Provide the [X, Y] coordinate of the cell's center where the given text is located.  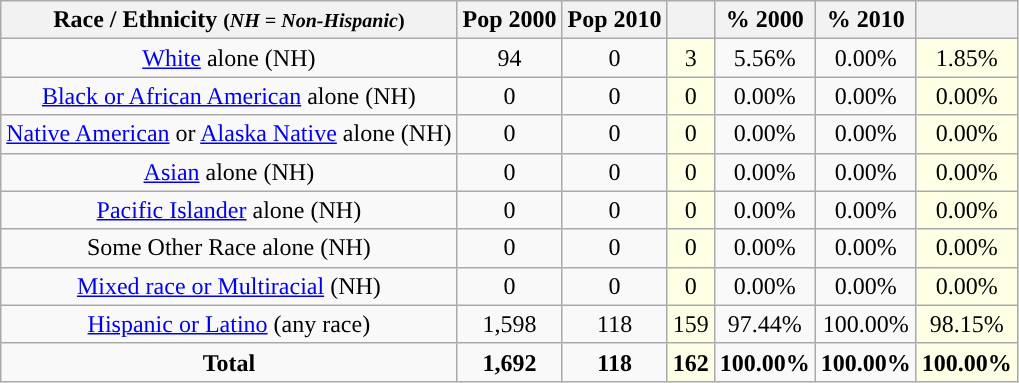
% 2000 [764, 20]
1,598 [510, 324]
98.15% [966, 324]
Total [229, 362]
% 2010 [866, 20]
Black or African American alone (NH) [229, 96]
162 [690, 362]
5.56% [764, 58]
Some Other Race alone (NH) [229, 248]
97.44% [764, 324]
159 [690, 324]
Hispanic or Latino (any race) [229, 324]
Pop 2010 [614, 20]
1.85% [966, 58]
Pop 2000 [510, 20]
Pacific Islander alone (NH) [229, 210]
3 [690, 58]
94 [510, 58]
Mixed race or Multiracial (NH) [229, 286]
White alone (NH) [229, 58]
Race / Ethnicity (NH = Non-Hispanic) [229, 20]
1,692 [510, 362]
Native American or Alaska Native alone (NH) [229, 134]
Asian alone (NH) [229, 172]
